Locate the cell with the specified text and output its (X, Y) center coordinate. 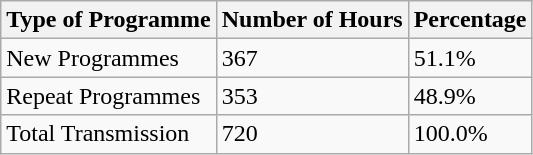
367 (312, 58)
Repeat Programmes (108, 96)
Number of Hours (312, 20)
48.9% (470, 96)
New Programmes (108, 58)
Percentage (470, 20)
Type of Programme (108, 20)
51.1% (470, 58)
353 (312, 96)
720 (312, 134)
100.0% (470, 134)
Total Transmission (108, 134)
